Locate the cell with the specified text and output its (x, y) center coordinate. 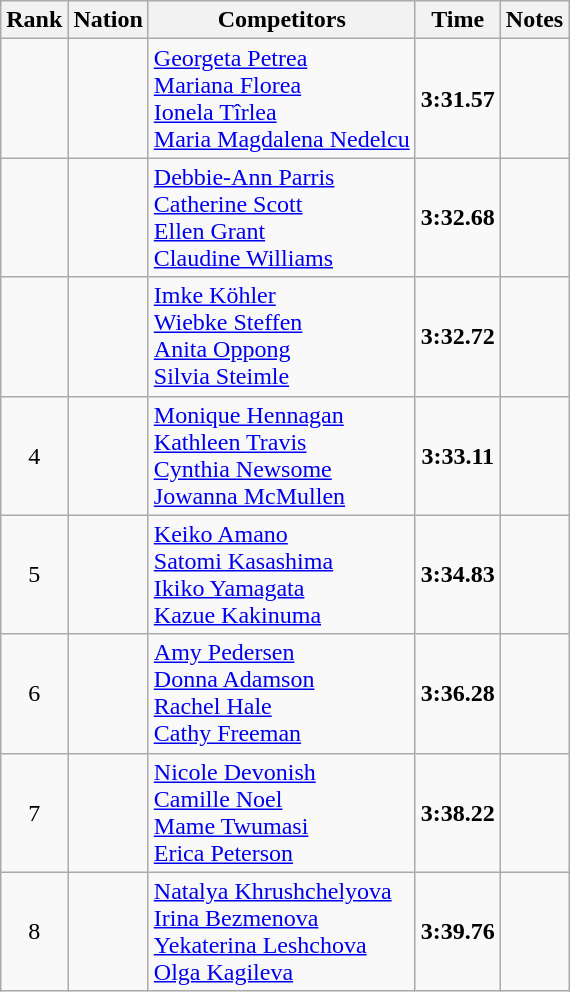
3:33.11 (458, 456)
4 (34, 456)
Imke KöhlerWiebke SteffenAnita OppongSilvia Steimle (282, 336)
Time (458, 20)
3:32.72 (458, 336)
Amy PedersenDonna AdamsonRachel HaleCathy Freeman (282, 694)
Natalya KhrushchelyovaIrina BezmenovaYekaterina LeshchovaOlga Kagileva (282, 932)
Nicole DevonishCamille NoelMame TwumasiErica Peterson (282, 812)
Nation (108, 20)
3:36.28 (458, 694)
3:38.22 (458, 812)
Georgeta PetreaMariana FloreaIonela TîrleaMaria Magdalena Nedelcu (282, 98)
3:39.76 (458, 932)
Competitors (282, 20)
Notes (534, 20)
3:32.68 (458, 218)
8 (34, 932)
5 (34, 574)
3:34.83 (458, 574)
7 (34, 812)
3:31.57 (458, 98)
Rank (34, 20)
Debbie-Ann ParrisCatherine ScottEllen GrantClaudine Williams (282, 218)
Keiko AmanoSatomi KasashimaIkiko YamagataKazue Kakinuma (282, 574)
6 (34, 694)
Monique HennaganKathleen TravisCynthia NewsomeJowanna McMullen (282, 456)
